From the cell containing the given text, extract its center point as (X, Y) coordinate. 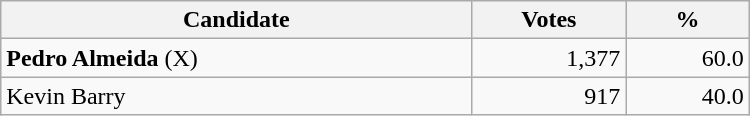
917 (549, 96)
Kevin Barry (236, 96)
1,377 (549, 58)
Pedro Almeida (X) (236, 58)
% (688, 20)
60.0 (688, 58)
Votes (549, 20)
40.0 (688, 96)
Candidate (236, 20)
